Search for the cell housing the specified text and yield its [x, y] center coordinate. 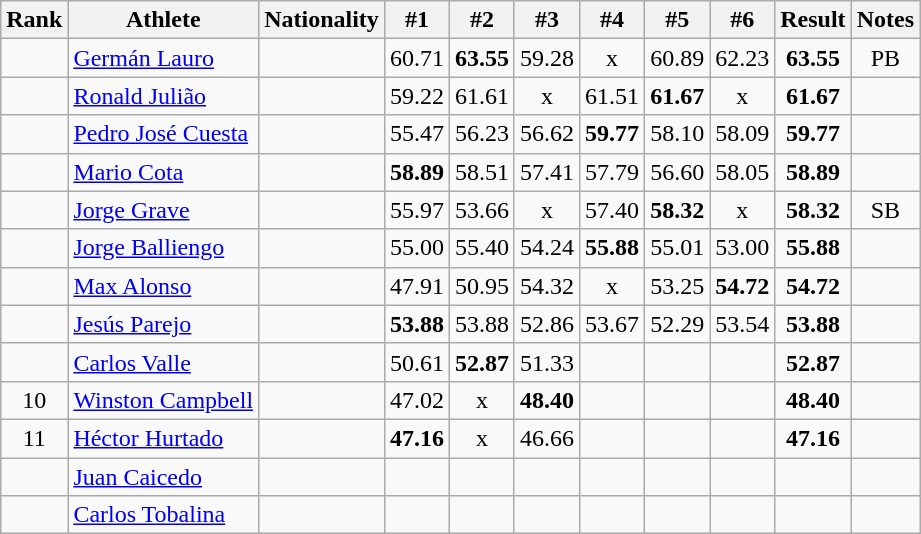
#5 [678, 20]
Carlos Valle [164, 362]
47.91 [416, 286]
53.00 [742, 248]
#4 [612, 20]
#1 [416, 20]
Notes [885, 20]
51.33 [546, 362]
Jesús Parejo [164, 324]
Juan Caicedo [164, 477]
60.89 [678, 58]
52.29 [678, 324]
Athlete [164, 20]
58.09 [742, 134]
57.40 [612, 210]
62.23 [742, 58]
60.71 [416, 58]
#6 [742, 20]
58.51 [482, 172]
47.02 [416, 400]
Max Alonso [164, 286]
56.60 [678, 172]
53.54 [742, 324]
Rank [34, 20]
59.28 [546, 58]
55.40 [482, 248]
58.05 [742, 172]
Ronald Julião [164, 96]
Germán Lauro [164, 58]
Mario Cota [164, 172]
53.25 [678, 286]
Jorge Balliengo [164, 248]
54.24 [546, 248]
50.95 [482, 286]
56.62 [546, 134]
Nationality [322, 20]
10 [34, 400]
61.61 [482, 96]
PB [885, 58]
53.66 [482, 210]
Pedro José Cuesta [164, 134]
46.66 [546, 438]
Carlos Tobalina [164, 515]
Jorge Grave [164, 210]
59.22 [416, 96]
#2 [482, 20]
Héctor Hurtado [164, 438]
Winston Campbell [164, 400]
Result [813, 20]
#3 [546, 20]
SB [885, 210]
55.97 [416, 210]
55.00 [416, 248]
57.79 [612, 172]
54.32 [546, 286]
55.47 [416, 134]
53.67 [612, 324]
55.01 [678, 248]
61.51 [612, 96]
56.23 [482, 134]
58.10 [678, 134]
11 [34, 438]
52.86 [546, 324]
50.61 [416, 362]
57.41 [546, 172]
